Return the (X, Y) coordinate for the center point of the cell that contains the specified text.  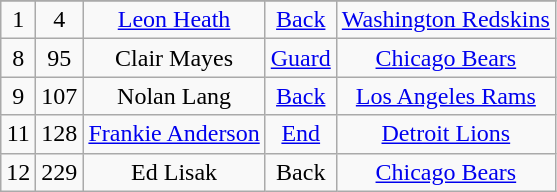
Detroit Lions (446, 134)
Washington Redskins (446, 20)
107 (60, 96)
Frankie Anderson (174, 134)
8 (18, 58)
12 (18, 172)
9 (18, 96)
Los Angeles Rams (446, 96)
Clair Mayes (174, 58)
95 (60, 58)
1 (18, 20)
End (300, 134)
Nolan Lang (174, 96)
Guard (300, 58)
11 (18, 134)
4 (60, 20)
128 (60, 134)
Ed Lisak (174, 172)
229 (60, 172)
Leon Heath (174, 20)
